From the cell containing the given text, extract its center point as (X, Y) coordinate. 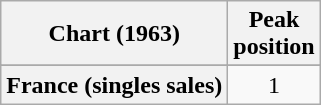
1 (274, 85)
Peakposition (274, 34)
France (singles sales) (114, 85)
Chart (1963) (114, 34)
